Locate the cell with the specified text and output its (X, Y) center coordinate. 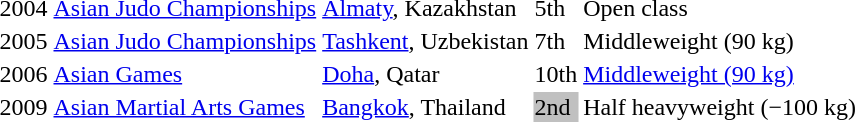
Bangkok, Thailand (426, 107)
7th (556, 41)
Tashkent, Uzbekistan (426, 41)
Asian Games (185, 74)
Asian Martial Arts Games (185, 107)
Doha, Qatar (426, 74)
2nd (556, 107)
10th (556, 74)
Asian Judo Championships (185, 41)
